Output the (X, Y) coordinate of the center of the cell containing the given text.  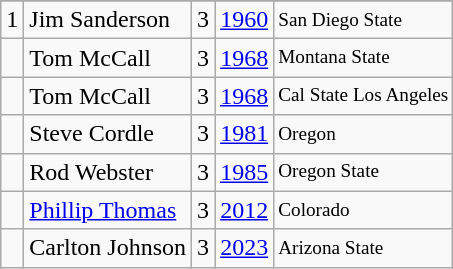
Steve Cordle (108, 134)
Jim Sanderson (108, 20)
Oregon State (364, 172)
Montana State (364, 58)
Oregon (364, 134)
Cal State Los Angeles (364, 96)
Colorado (364, 210)
Rod Webster (108, 172)
1960 (244, 20)
2012 (244, 210)
Arizona State (364, 248)
Carlton Johnson (108, 248)
San Diego State (364, 20)
1985 (244, 172)
Phillip Thomas (108, 210)
1 (12, 20)
2023 (244, 248)
1981 (244, 134)
